Locate the cell with the specified text and output its (X, Y) center coordinate. 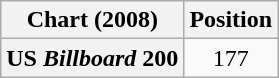
Chart (2008) (92, 20)
177 (231, 58)
US Billboard 200 (92, 58)
Position (231, 20)
